From the cell containing the given text, extract its center point as [X, Y] coordinate. 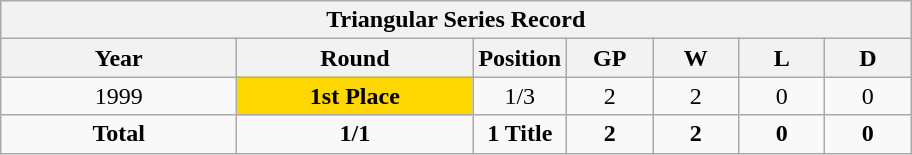
GP [610, 58]
W [696, 58]
1 Title [520, 134]
L [782, 58]
Year [119, 58]
D [868, 58]
1/1 [355, 134]
Position [520, 58]
1/3 [520, 96]
Triangular Series Record [456, 20]
1999 [119, 96]
1st Place [355, 96]
Total [119, 134]
Round [355, 58]
